Search for the cell housing the specified text and yield its [X, Y] center coordinate. 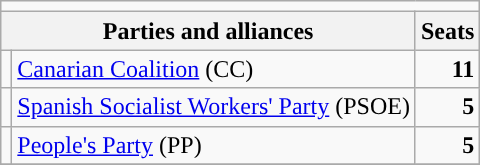
Parties and alliances [208, 31]
People's Party (PP) [214, 145]
11 [447, 69]
Spanish Socialist Workers' Party (PSOE) [214, 107]
Canarian Coalition (CC) [214, 69]
Seats [447, 31]
